Pinpoint the cell where the given text exists, returning its (x, y) midpoint coordinate. 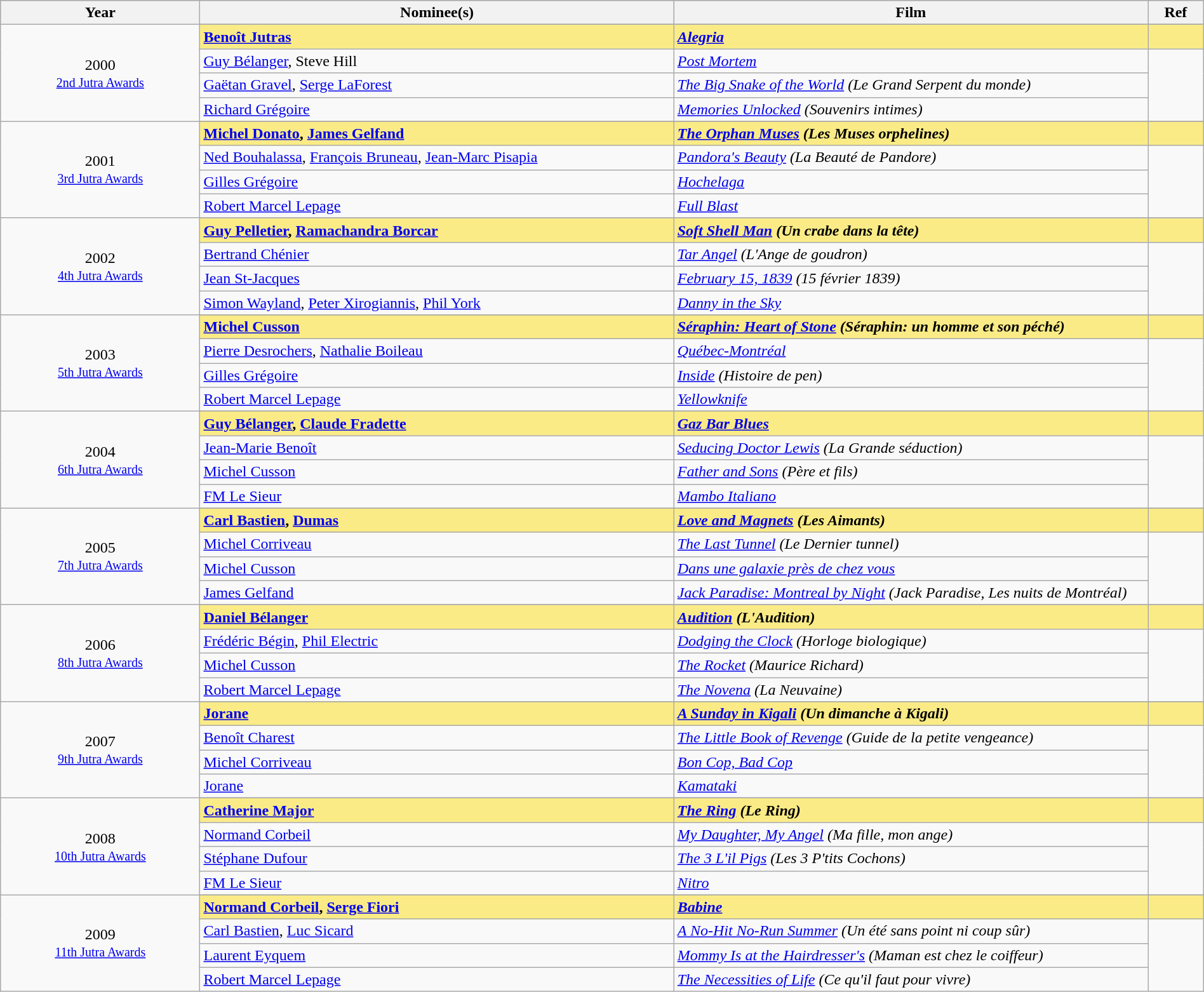
Ref (1176, 13)
Guy Bélanger, Steve Hill (437, 61)
Hochelaga (911, 182)
Carl Bastien, Dumas (437, 520)
Jean St-Jacques (437, 278)
Stéphane Dufour (437, 859)
Film (911, 13)
Daniel Bélanger (437, 617)
Bertrand Chénier (437, 254)
Catherine Major (437, 810)
Laurent Eyquem (437, 955)
Memories Unlocked (Souvenirs intimes) (911, 109)
Séraphin: Heart of Stone (Séraphin: un homme et son péché) (911, 327)
Post Mortem (911, 61)
Audition (L'Audition) (911, 617)
Benoît Jutras (437, 37)
The 3 L'il Pigs (Les 3 P'tits Cochons) (911, 859)
Richard Grégoire (437, 109)
Dans une galaxie près de chez vous (911, 568)
Guy Bélanger, Claude Fradette (437, 424)
The Necessities of Life (Ce qu'il faut pour vivre) (911, 979)
Normand Corbeil, Serge Fiori (437, 907)
A Sunday in Kigali (Un dimanche à Kigali) (911, 714)
Father and Sons (Père et fils) (911, 472)
2006 8th Jutra Awards (100, 653)
Seducing Doctor Lewis (La Grande séduction) (911, 448)
Dodging the Clock (Horloge biologique) (911, 641)
The Last Tunnel (Le Dernier tunnel) (911, 544)
Danny in the Sky (911, 303)
Guy Pelletier, Ramachandra Borcar (437, 230)
The Rocket (Maurice Richard) (911, 665)
2009 11th Jutra Awards (100, 943)
The Ring (Le Ring) (911, 810)
Gaz Bar Blues (911, 424)
Tar Angel (L'Ange de goudron) (911, 254)
Ned Bouhalassa, François Bruneau, Jean-Marc Pisapia (437, 158)
Simon Wayland, Peter Xirogiannis, Phil York (437, 303)
Mambo Italiano (911, 496)
Yellowknife (911, 399)
Normand Corbeil (437, 834)
Nitro (911, 883)
Alegria (911, 37)
Benoît Charest (437, 738)
2008 10th Jutra Awards (100, 847)
The Orphan Muses (Les Muses orphelines) (911, 133)
2000 2nd Jutra Awards (100, 73)
Love and Magnets (Les Aimants) (911, 520)
Québec-Montréal (911, 351)
Frédéric Bégin, Phil Electric (437, 641)
February 15, 1839 (15 février 1839) (911, 278)
Mommy Is at the Hairdresser's (Maman est chez le coiffeur) (911, 955)
2004 6th Jutra Awards (100, 460)
Babine (911, 907)
Nominee(s) (437, 13)
2003 5th Jutra Awards (100, 363)
Kamataki (911, 786)
Jack Paradise: Montreal by Night (Jack Paradise, Les nuits de Montréal) (911, 593)
2002 4th Jutra Awards (100, 266)
Bon Cop, Bad Cop (911, 762)
Carl Bastien, Luc Sicard (437, 931)
James Gelfand (437, 593)
2005 7th Jutra Awards (100, 556)
Pierre Desrochers, Nathalie Boileau (437, 351)
Gaëtan Gravel, Serge LaForest (437, 85)
2007 9th Jutra Awards (100, 750)
The Little Book of Revenge (Guide de la petite vengeance) (911, 738)
Year (100, 13)
Michel Donato, James Gelfand (437, 133)
Inside (Histoire de pen) (911, 375)
A No-Hit No-Run Summer (Un été sans point ni coup sûr) (911, 931)
Soft Shell Man (Un crabe dans la tête) (911, 230)
Full Blast (911, 206)
Pandora's Beauty (La Beauté de Pandore) (911, 158)
The Big Snake of the World (Le Grand Serpent du monde) (911, 85)
My Daughter, My Angel (Ma fille, mon ange) (911, 834)
The Novena (La Neuvaine) (911, 689)
Jean-Marie Benoît (437, 448)
2001 3rd Jutra Awards (100, 170)
